Capture the cell that displays the provided text and extract its [x, y] central coordinate. 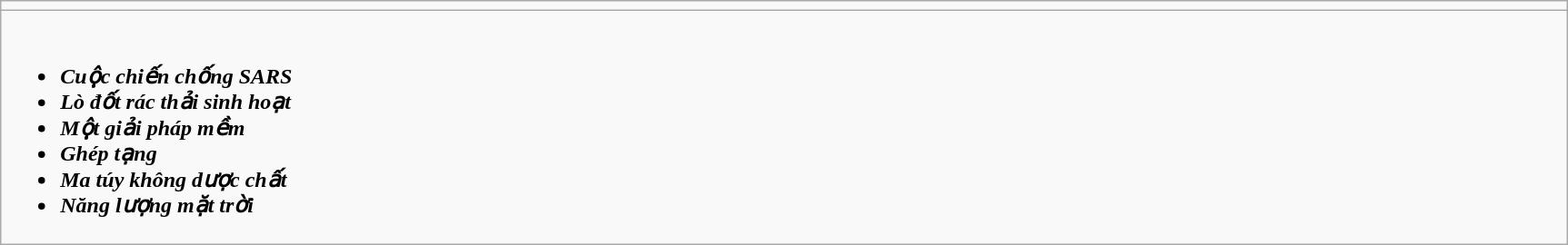
Cuộc chiến chống SARSLò đốt rác thải sinh hoạt Một giải pháp mềmGhép tạngMa túy không dược chấtNăng lượng mặt trời [784, 127]
